Detect which cell encompasses the target text, then output its (x, y) center coordinate. 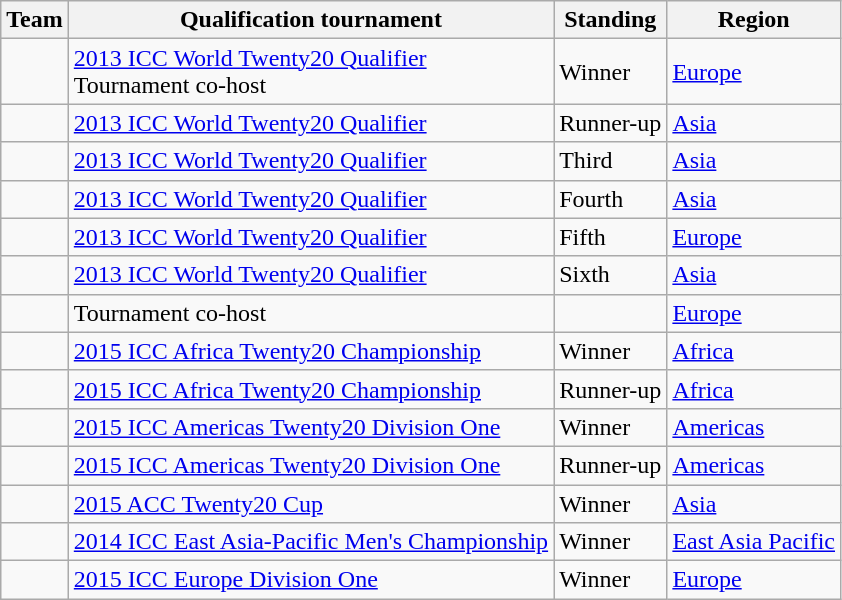
2015 ICC Europe Division One (310, 580)
Tournament co-host (310, 313)
2015 ACC Twenty20 Cup (310, 503)
Sixth (610, 275)
Region (754, 20)
Fifth (610, 237)
Fourth (610, 199)
Standing (610, 20)
Team (35, 20)
Third (610, 161)
2014 ICC East Asia-Pacific Men's Championship (310, 542)
2013 ICC World Twenty20 Qualifier Tournament co-host (310, 72)
East Asia Pacific (754, 542)
Qualification tournament (310, 20)
